Determine the (X, Y) coordinate at the center of the cell enclosing the given text.  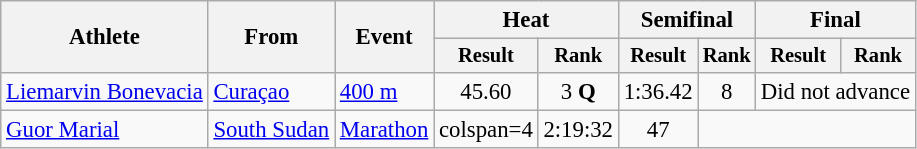
South Sudan (271, 129)
Curaçao (271, 91)
Did not advance (836, 91)
47 (658, 129)
3 Q (578, 91)
Marathon (384, 129)
400 m (384, 91)
2:19:32 (578, 129)
Athlete (104, 36)
From (271, 36)
Final (836, 20)
colspan=4 (486, 129)
1:36.42 (658, 91)
Heat (526, 20)
Liemarvin Bonevacia (104, 91)
Event (384, 36)
8 (727, 91)
Guor Marial (104, 129)
45.60 (486, 91)
Semifinal (686, 20)
